Detect which cell encompasses the target text, then output its [x, y] center coordinate. 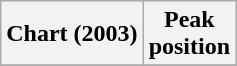
Peakposition [189, 34]
Chart (2003) [72, 34]
